From the cell containing the given text, extract its center point as [X, Y] coordinate. 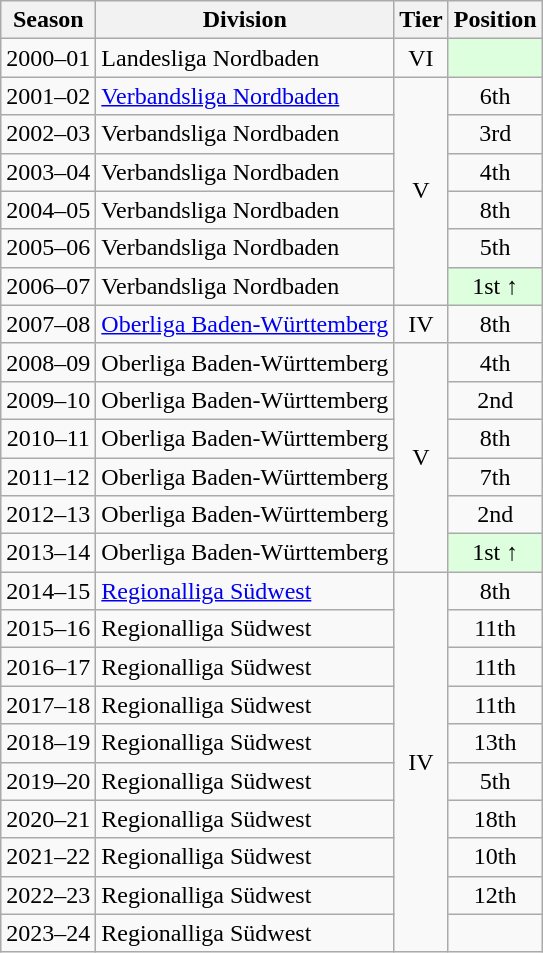
2019–20 [48, 781]
2001–02 [48, 96]
2021–22 [48, 857]
2016–17 [48, 667]
2009–10 [48, 400]
2007–08 [48, 324]
3rd [495, 134]
2017–18 [48, 705]
10th [495, 857]
13th [495, 743]
2011–12 [48, 477]
VI [422, 58]
2008–09 [48, 362]
Tier [422, 20]
2022–23 [48, 895]
12th [495, 895]
Division [245, 20]
2018–19 [48, 743]
2006–07 [48, 286]
2000–01 [48, 58]
2020–21 [48, 819]
Landesliga Nordbaden [245, 58]
2013–14 [48, 553]
18th [495, 819]
2014–15 [48, 591]
Position [495, 20]
2010–11 [48, 438]
2023–24 [48, 933]
2002–03 [48, 134]
2003–04 [48, 172]
2004–05 [48, 210]
2005–06 [48, 248]
7th [495, 477]
2015–16 [48, 629]
2012–13 [48, 515]
Season [48, 20]
6th [495, 96]
